Extract the (X, Y) coordinate from the center of the cell holding the provided text.  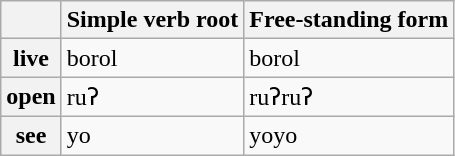
ruʔruʔ (349, 97)
yo (152, 135)
see (31, 135)
yoyo (349, 135)
Free-standing form (349, 20)
open (31, 97)
live (31, 58)
ruʔ (152, 97)
Simple verb root (152, 20)
